For the text-containing cell, return its midpoint in [X, Y] coordinate format. 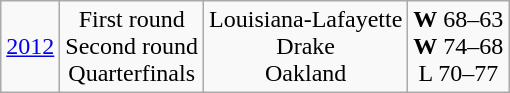
2012 [30, 47]
First roundSecond roundQuarterfinals [132, 47]
W 68–63W 74–68L 70–77 [458, 47]
Louisiana-LafayetteDrakeOakland [306, 47]
